Extract the (X, Y) coordinate from the center of the cell holding the provided text.  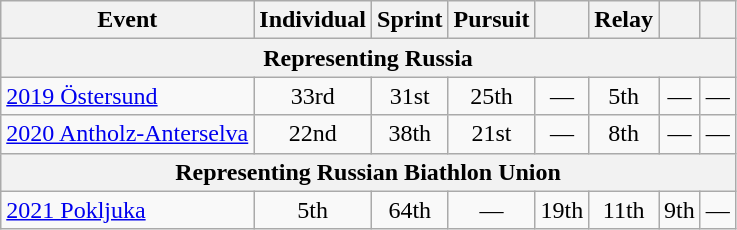
64th (410, 210)
8th (624, 134)
25th (492, 96)
2021 Pokljuka (128, 210)
31st (410, 96)
Relay (624, 20)
38th (410, 134)
Event (128, 20)
21st (492, 134)
Individual (313, 20)
19th (562, 210)
22nd (313, 134)
2020 Antholz-Anterselva (128, 134)
9th (680, 210)
Representing Russian Biathlon Union (368, 172)
33rd (313, 96)
Pursuit (492, 20)
Representing Russia (368, 58)
2019 Östersund (128, 96)
Sprint (410, 20)
11th (624, 210)
